Return (X, Y) of the center of cell containing provided text 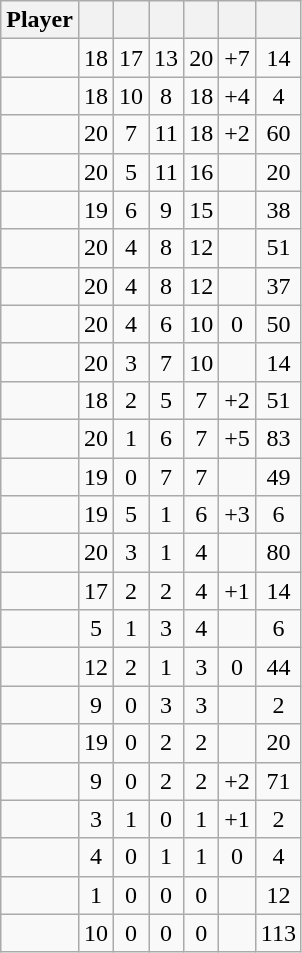
Player (40, 20)
49 (278, 477)
16 (202, 172)
15 (202, 210)
38 (278, 210)
37 (278, 286)
113 (278, 933)
+5 (238, 438)
+7 (238, 58)
60 (278, 134)
50 (278, 324)
80 (278, 553)
83 (278, 438)
71 (278, 781)
+4 (238, 96)
44 (278, 667)
+3 (238, 515)
13 (166, 58)
